Identify which cell holds the provided text, then report its (x, y) central coordinate. 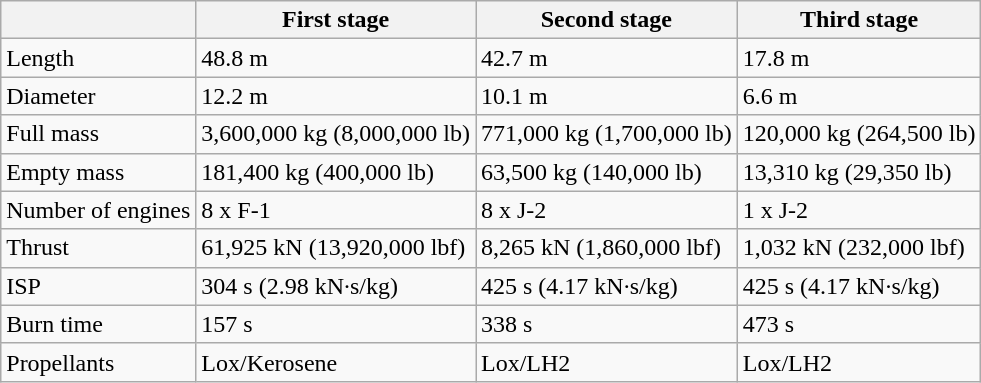
13,310 kg (29,350 lb) (859, 172)
120,000 kg (264,500 lb) (859, 134)
Thrust (98, 248)
Burn time (98, 324)
771,000 kg (1,700,000 lb) (607, 134)
10.1 m (607, 96)
Full mass (98, 134)
Empty mass (98, 172)
3,600,000 kg (8,000,000 lb) (336, 134)
Third stage (859, 20)
1 x J-2 (859, 210)
Lox/Kerosene (336, 362)
Second stage (607, 20)
181,400 kg (400,000 lb) (336, 172)
42.7 m (607, 58)
157 s (336, 324)
304 s (2.98 kN·s/kg) (336, 286)
Number of engines (98, 210)
8 x F-1 (336, 210)
338 s (607, 324)
12.2 m (336, 96)
Propellants (98, 362)
ISP (98, 286)
473 s (859, 324)
8 x J-2 (607, 210)
63,500 kg (140,000 lb) (607, 172)
8,265 kN (1,860,000 lbf) (607, 248)
Diameter (98, 96)
First stage (336, 20)
17.8 m (859, 58)
48.8 m (336, 58)
61,925 kN (13,920,000 lbf) (336, 248)
1,032 kN (232,000 lbf) (859, 248)
Length (98, 58)
6.6 m (859, 96)
